Identify which cell holds the provided text, then report its [X, Y] central coordinate. 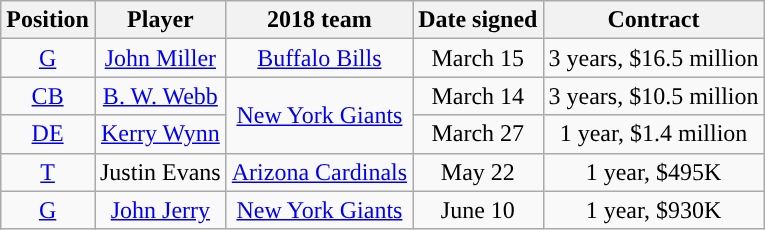
June 10 [478, 210]
Contract [654, 20]
Buffalo Bills [319, 58]
T [48, 172]
Player [160, 20]
March 15 [478, 58]
March 14 [478, 96]
1 year, $1.4 million [654, 134]
DE [48, 134]
May 22 [478, 172]
March 27 [478, 134]
1 year, $495K [654, 172]
CB [48, 96]
3 years, $16.5 million [654, 58]
2018 team [319, 20]
John Jerry [160, 210]
John Miller [160, 58]
Date signed [478, 20]
1 year, $930K [654, 210]
Arizona Cardinals [319, 172]
3 years, $10.5 million [654, 96]
Justin Evans [160, 172]
Kerry Wynn [160, 134]
B. W. Webb [160, 96]
Position [48, 20]
